For the text-containing cell, return its midpoint in (X, Y) coordinate format. 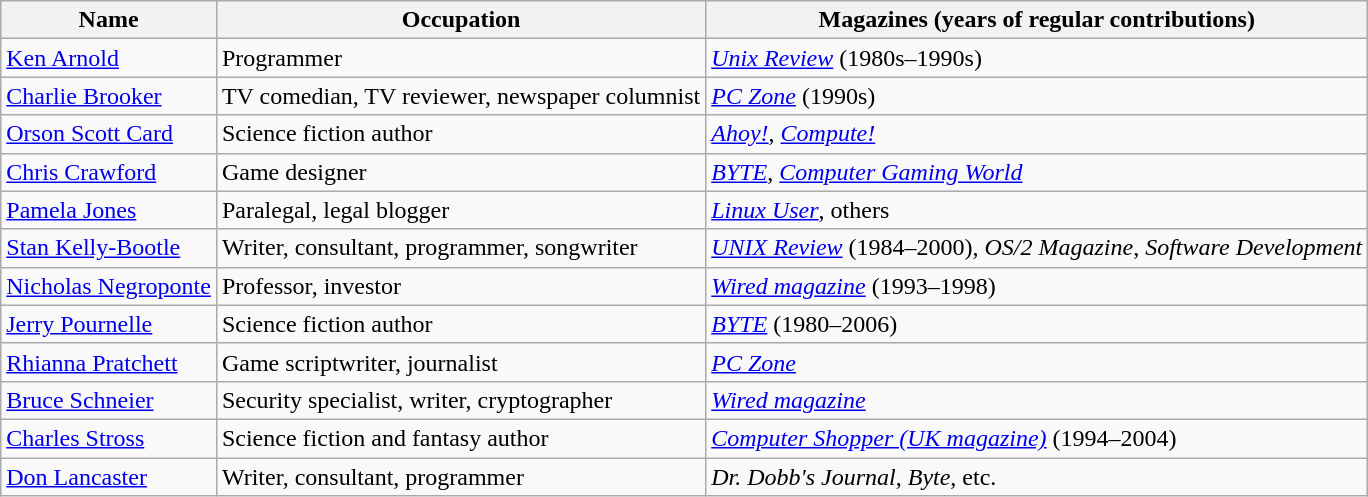
Charlie Brooker (109, 96)
Professor, investor (460, 286)
Writer, consultant, programmer (460, 477)
Orson Scott Card (109, 134)
Stan Kelly-Bootle (109, 248)
BYTE, Computer Gaming World (1037, 172)
Rhianna Pratchett (109, 362)
TV comedian, TV reviewer, newspaper columnist (460, 96)
Don Lancaster (109, 477)
Wired magazine (1037, 400)
Ken Arnold (109, 58)
Charles Stross (109, 438)
PC Zone (1990s) (1037, 96)
Programmer (460, 58)
Game designer (460, 172)
Dr. Dobb's Journal, Byte, etc. (1037, 477)
Jerry Pournelle (109, 324)
Game scriptwriter, journalist (460, 362)
BYTE (1980–2006) (1037, 324)
Science fiction and fantasy author (460, 438)
Bruce Schneier (109, 400)
UNIX Review (1984–2000), OS/2 Magazine, Software Development (1037, 248)
Security specialist, writer, cryptographer (460, 400)
Nicholas Negroponte (109, 286)
Magazines (years of regular contributions) (1037, 20)
PC Zone (1037, 362)
Unix Review (1980s–1990s) (1037, 58)
Chris Crawford (109, 172)
Ahoy!, Compute! (1037, 134)
Computer Shopper (UK magazine) (1994–2004) (1037, 438)
Occupation (460, 20)
Wired magazine (1993–1998) (1037, 286)
Pamela Jones (109, 210)
Linux User, others (1037, 210)
Writer, consultant, programmer, songwriter (460, 248)
Paralegal, legal blogger (460, 210)
Name (109, 20)
